From the cell containing the given text, extract its center point as [x, y] coordinate. 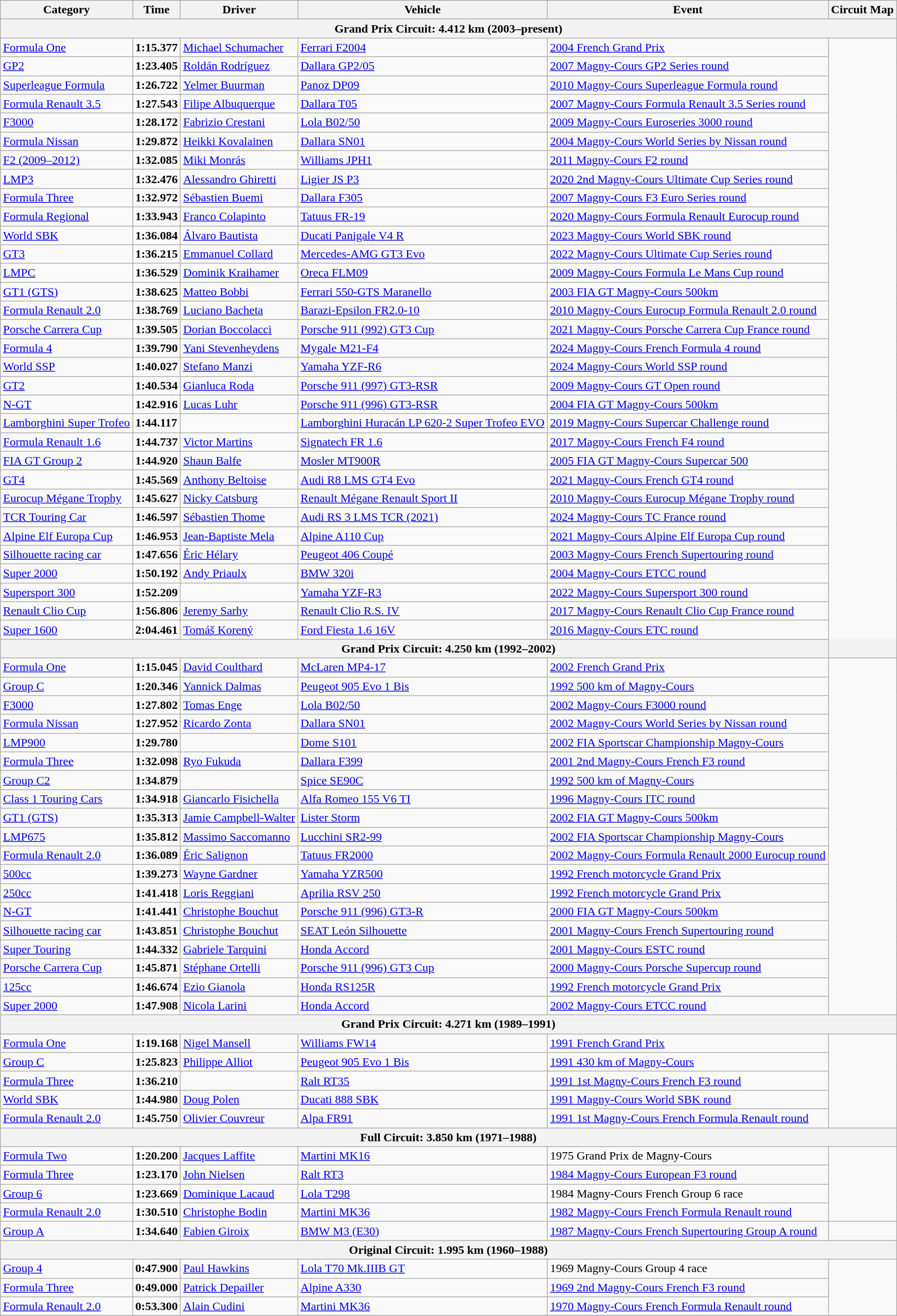
Event [688, 10]
2007 Magny-Cours F3 Euro Series round [688, 197]
Super 1600 [67, 630]
Yani Stevenheydens [239, 348]
1:52.209 [157, 592]
1:47.908 [157, 1006]
1:38.769 [157, 310]
1:23.170 [157, 1175]
2021 Magny-Cours Alpine Elf Europa Cup round [688, 536]
Superleague Formula [67, 85]
2000 FIA GT Magny-Cours 500km [688, 912]
Williams FW14 [422, 1043]
2024 Magny-Cours French Formula 4 round [688, 348]
Formula Regional [67, 216]
Spice SE90C [422, 780]
1:30.510 [157, 1212]
2007 Magny-Cours GP2 Series round [688, 66]
Fabrizio Crestani [239, 122]
GT2 [67, 386]
1:45.627 [157, 498]
1:56.806 [157, 611]
Barazi-Epsilon FR2.0-10 [422, 310]
Renault Clio R.S. IV [422, 611]
Alpine A110 Cup [422, 536]
1:32.098 [157, 761]
1:46.953 [157, 536]
1:44.980 [157, 1099]
Alpine Elf Europa Cup [67, 536]
Driver [239, 10]
1:44.737 [157, 442]
Nigel Mansell [239, 1043]
2001 Magny-Cours French Supertouring round [688, 930]
Christophe Bodin [239, 1212]
2005 FIA GT Magny-Cours Supercar 500 [688, 461]
Lucchini SR2-99 [422, 837]
Lola T70 Mk.IIIB GT [422, 1269]
Nicola Larini [239, 1006]
2000 Magny-Cours Porsche Supercup round [688, 968]
Group A [67, 1231]
1:44.332 [157, 949]
Sébastien Thome [239, 517]
Group 4 [67, 1269]
2004 Magny-Cours ETCC round [688, 574]
LMP3 [67, 179]
Paul Hawkins [239, 1269]
1:32.476 [157, 179]
2010 Magny-Cours Superleague Formula round [688, 85]
McLaren MP4-17 [422, 667]
2024 Magny-Cours World SSP round [688, 367]
2002 FIA GT Magny-Cours 500km [688, 817]
Nicky Catsburg [239, 498]
1:40.534 [157, 386]
Alessandro Ghiretti [239, 179]
1:32.085 [157, 160]
1:45.750 [157, 1118]
Franco Colapinto [239, 216]
2002 Magny-Cours Formula Renault 2000 Eurocup round [688, 855]
Lola T298 [422, 1194]
Ligier JS P3 [422, 179]
250cc [67, 893]
Audi RS 3 LMS TCR (2021) [422, 517]
1:39.790 [157, 348]
Matteo Bobbi [239, 292]
2002 Magny-Cours ETCC round [688, 1006]
1991 Magny-Cours World SBK round [688, 1099]
0:49.000 [157, 1287]
Grand Prix Circuit: 4.250 km (1992–2002) [448, 649]
2003 FIA GT Magny-Cours 500km [688, 292]
1:36.529 [157, 273]
2007 Magny-Cours Formula Renault 3.5 Series round [688, 104]
Dallara T05 [422, 104]
2019 Magny-Cours Supercar Challenge round [688, 423]
GP2 [67, 66]
1:41.418 [157, 893]
1:23.405 [157, 66]
Sébastien Buemi [239, 197]
Giancarlo Fisichella [239, 799]
1984 Magny-Cours French Group 6 race [688, 1194]
Alfa Romeo 155 V6 TI [422, 799]
1:42.916 [157, 404]
1:45.871 [157, 968]
Anthony Beltoise [239, 479]
Tatuus FR2000 [422, 855]
1:47.656 [157, 555]
Loris Reggiani [239, 893]
1:50.192 [157, 574]
1:45.569 [157, 479]
1970 Magny-Cours French Formula Renault round [688, 1306]
1:46.597 [157, 517]
1984 Magny-Cours European F3 round [688, 1175]
Category [67, 10]
2020 2nd Magny-Cours Ultimate Cup Series round [688, 179]
1:38.625 [157, 292]
Original Circuit: 1.995 km (1960–1988) [448, 1250]
2010 Magny-Cours Eurocup Formula Renault 2.0 round [688, 310]
Lamborghini Huracán LP 620-2 Super Trofeo EVO [422, 423]
Mygale M21-F4 [422, 348]
Philippe Alliot [239, 1062]
Ezio Gianola [239, 987]
1996 Magny-Cours ITC round [688, 799]
2010 Magny-Cours Eurocup Mégane Trophy round [688, 498]
Wayne Gardner [239, 874]
Porsche 911 (996) GT3 Cup [422, 968]
Circuit Map [862, 10]
Aprilia RSV 250 [422, 893]
Michael Schumacher [239, 47]
Tatuus FR-19 [422, 216]
Jean-Baptiste Mela [239, 536]
Renault Clio Cup [67, 611]
Gianluca Roda [239, 386]
1:36.089 [157, 855]
2001 Magny-Cours ESTC round [688, 949]
Dallara GP2/05 [422, 66]
1:23.669 [157, 1194]
Group C2 [67, 780]
2009 Magny-Cours Euroseries 3000 round [688, 122]
Ducati Panigale V4 R [422, 235]
1:20.346 [157, 686]
Victor Martins [239, 442]
Time [157, 10]
Ford Fiesta 1.6 16V [422, 630]
Jamie Campbell-Walter [239, 817]
Ricardo Zonta [239, 724]
1:34.918 [157, 799]
2009 Magny-Cours GT Open round [688, 386]
Formula Renault 3.5 [67, 104]
Alpine A330 [422, 1287]
1:27.802 [157, 705]
Lister Storm [422, 817]
Full Circuit: 3.850 km (1971–1988) [448, 1137]
Ferrari 550-GTS Maranello [422, 292]
Alain Cudini [239, 1306]
2001 2nd Magny-Cours French F3 round [688, 761]
GT4 [67, 479]
Éric Hélary [239, 555]
Lamborghini Super Trofeo [67, 423]
Ralt RT3 [422, 1175]
Supersport 300 [67, 592]
1:44.920 [157, 461]
1:41.441 [157, 912]
2024 Magny-Cours TC France round [688, 517]
1:36.215 [157, 254]
1:15.377 [157, 47]
1969 Magny-Cours Group 4 race [688, 1269]
1:29.780 [157, 742]
Martini MK16 [422, 1156]
2023 Magny-Cours World SBK round [688, 235]
1:34.640 [157, 1231]
Shaun Balfe [239, 461]
1:36.210 [157, 1081]
Audi R8 LMS GT4 Evo [422, 479]
LMPC [67, 273]
1:29.872 [157, 141]
2002 Magny-Cours F3000 round [688, 705]
Formula 4 [67, 348]
Éric Salignon [239, 855]
Lucas Luhr [239, 404]
Eurocup Mégane Trophy [67, 498]
Stéphane Ortelli [239, 968]
1:27.952 [157, 724]
Porsche 911 (997) GT3-RSR [422, 386]
0:53.300 [157, 1306]
2021 Magny-Cours French GT4 round [688, 479]
Jeremy Sarhy [239, 611]
1:19.168 [157, 1043]
500cc [67, 874]
Yamaha YZF-R3 [422, 592]
Dome S101 [422, 742]
Yamaha YZF-R6 [422, 367]
Álvaro Bautista [239, 235]
Grand Prix Circuit: 4.271 km (1989–1991) [448, 1024]
Massimo Saccomanno [239, 837]
Dallara F305 [422, 197]
Class 1 Touring Cars [67, 799]
1:28.172 [157, 122]
2022 Magny-Cours Supersport 300 round [688, 592]
TCR Touring Car [67, 517]
Yannick Dalmas [239, 686]
Formula Renault 1.6 [67, 442]
Mercedes-AMG GT3 Evo [422, 254]
1:35.313 [157, 817]
2022 Magny-Cours Ultimate Cup Series round [688, 254]
1:43.851 [157, 930]
Porsche 911 (996) GT3-RSR [422, 404]
2021 Magny-Cours Porsche Carrera Cup France round [688, 329]
Ducati 888 SBK [422, 1099]
Ryo Fukuda [239, 761]
Dallara F399 [422, 761]
Peugeot 406 Coupé [422, 555]
Ferrari F2004 [422, 47]
Vehicle [422, 10]
1:46.674 [157, 987]
1:32.972 [157, 197]
Formula Two [67, 1156]
LMP900 [67, 742]
Dominik Kraihamer [239, 273]
1975 Grand Prix de Magny-Cours [688, 1156]
Grand Prix Circuit: 4.412 km (2003–present) [448, 29]
1:26.722 [157, 85]
0:47.900 [157, 1269]
LMP675 [67, 837]
1991 1st Magny-Cours French F3 round [688, 1081]
2004 Magny-Cours World Series by Nissan round [688, 141]
Porsche 911 (992) GT3 Cup [422, 329]
Tomáš Korený [239, 630]
1987 Magny-Cours French Supertouring Group A round [688, 1231]
Alpa FR91 [422, 1118]
FIA GT Group 2 [67, 461]
1982 Magny-Cours French Formula Renault round [688, 1212]
BMW M3 (E30) [422, 1231]
Mosler MT900R [422, 461]
2011 Magny-Cours F2 round [688, 160]
Panoz DP09 [422, 85]
GT3 [67, 254]
1:39.505 [157, 329]
2002 Magny-Cours World Series by Nissan round [688, 724]
2002 French Grand Prix [688, 667]
BMW 320i [422, 574]
Honda RS125R [422, 987]
Tomas Enge [239, 705]
Group 6 [67, 1194]
Yamaha YZR500 [422, 874]
Signatech FR 1.6 [422, 442]
1:35.812 [157, 837]
Super Touring [67, 949]
2017 Magny-Cours French F4 round [688, 442]
2017 Magny-Cours Renault Clio Cup France round [688, 611]
Stefano Manzi [239, 367]
Heikki Kovalainen [239, 141]
John Nielsen [239, 1175]
1:44.117 [157, 423]
1969 2nd Magny-Cours French F3 round [688, 1287]
Dorian Boccolacci [239, 329]
2003 Magny-Cours French Supertouring round [688, 555]
Roldán Rodríguez [239, 66]
Jacques Laffite [239, 1156]
David Coulthard [239, 667]
Filipe Albuquerque [239, 104]
Renault Mégane Renault Sport II [422, 498]
World SSP [67, 367]
1:33.943 [157, 216]
1991 430 km of Magny-Cours [688, 1062]
1:25.823 [157, 1062]
2004 French Grand Prix [688, 47]
Luciano Bacheta [239, 310]
Andy Priaulx [239, 574]
2016 Magny-Cours ETC round [688, 630]
1:36.084 [157, 235]
2004 FIA GT Magny-Cours 500km [688, 404]
125cc [67, 987]
1:34.879 [157, 780]
Ralt RT35 [422, 1081]
1:15.045 [157, 667]
2009 Magny-Cours Formula Le Mans Cup round [688, 273]
Dominique Lacaud [239, 1194]
Gabriele Tarquini [239, 949]
Doug Polen [239, 1099]
2:04.461 [157, 630]
Emmanuel Collard [239, 254]
Oreca FLM09 [422, 273]
Yelmer Buurman [239, 85]
1:40.027 [157, 367]
2020 Magny-Cours Formula Renault Eurocup round [688, 216]
F2 (2009–2012) [67, 160]
1:39.273 [157, 874]
Olivier Couvreur [239, 1118]
Porsche 911 (996) GT3-R [422, 912]
1991 1st Magny-Cours French Formula Renault round [688, 1118]
Williams JPH1 [422, 160]
1:27.543 [157, 104]
Patrick Depailler [239, 1287]
SEAT León Silhouette [422, 930]
1:20.200 [157, 1156]
Fabien Giroix [239, 1231]
Miki Monrás [239, 160]
1991 French Grand Prix [688, 1043]
